Find where the given text appears and provide that cell's center as [x, y] coordinate. 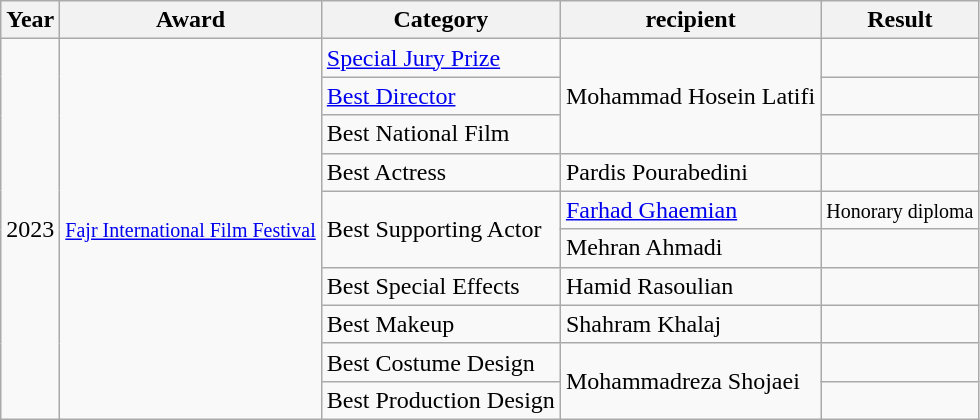
Hamid Rasoulian [690, 286]
Shahram Khalaj [690, 324]
Best National Film [440, 134]
Best Special Effects [440, 286]
Mohammadreza Shojaei [690, 381]
Best Director [440, 96]
Best Costume Design [440, 362]
Best Actress [440, 172]
Best Makeup [440, 324]
2023 [30, 230]
Fajr International Film Festival [190, 230]
Pardis Pourabedini [690, 172]
Category [440, 20]
Honorary diploma [900, 210]
Farhad Ghaemian [690, 210]
Mohammad Hosein Latifi [690, 96]
Mehran Ahmadi [690, 248]
Award [190, 20]
Result [900, 20]
Best Production Design [440, 400]
Special Jury Prize [440, 58]
recipient [690, 20]
Best Supporting Actor [440, 229]
Year [30, 20]
